Locate the cell with the specified text and output its (X, Y) center coordinate. 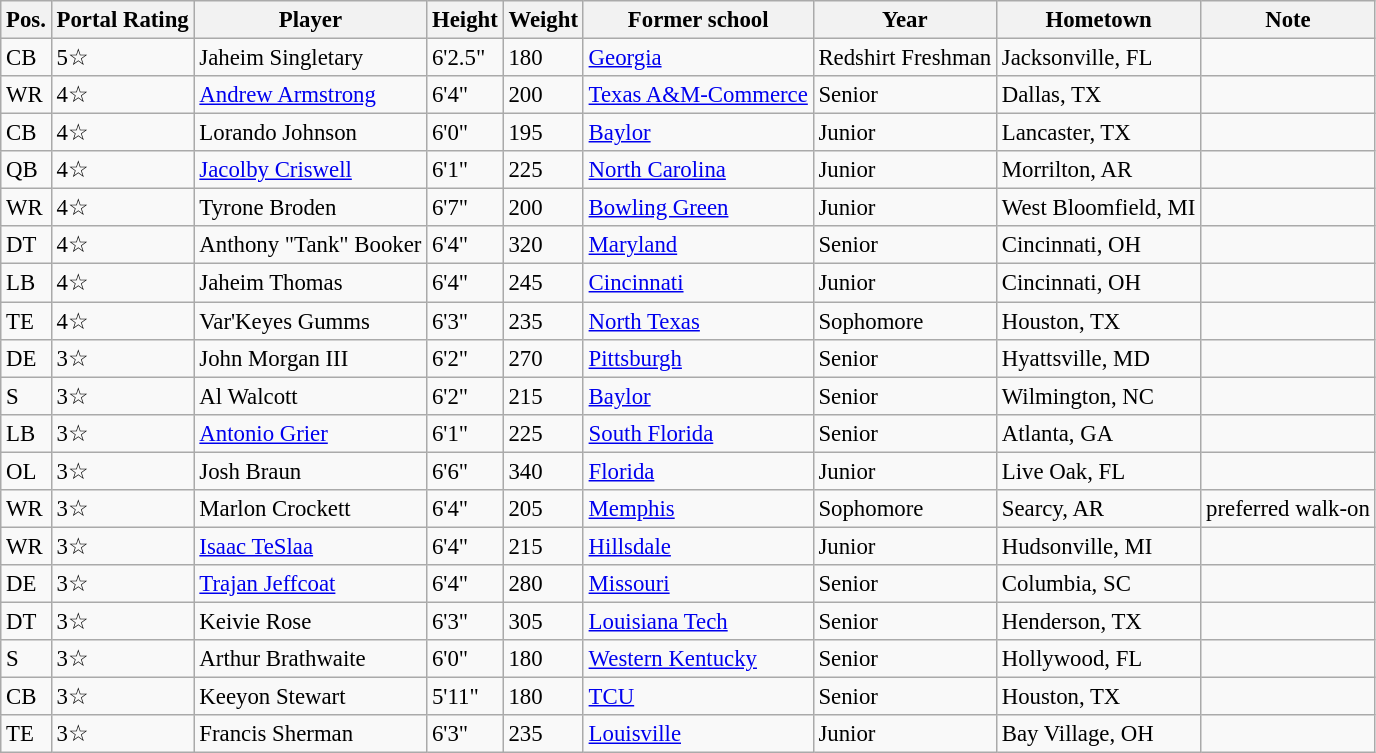
preferred walk-on (1288, 509)
South Florida (698, 433)
Note (1288, 20)
5'11" (465, 697)
6'2.5" (465, 58)
Jacksonville, FL (1098, 58)
Memphis (698, 509)
Hyattsville, MD (1098, 358)
Pittsburgh (698, 358)
Bay Village, OH (1098, 734)
Player (310, 20)
Atlanta, GA (1098, 433)
305 (543, 621)
Hollywood, FL (1098, 659)
Missouri (698, 584)
Year (904, 20)
OL (26, 471)
Keeyon Stewart (310, 697)
Pos. (26, 20)
Keivie Rose (310, 621)
Height (465, 20)
Louisville (698, 734)
Wilmington, NC (1098, 396)
Anthony "Tank" Booker (310, 245)
205 (543, 509)
Redshirt Freshman (904, 58)
Weight (543, 20)
5☆ (122, 58)
Var'Keyes Gumms (310, 321)
Columbia, SC (1098, 584)
Hometown (1098, 20)
Live Oak, FL (1098, 471)
245 (543, 283)
Isaac TeSlaa (310, 546)
Cincinnati (698, 283)
Lancaster, TX (1098, 133)
Josh Braun (310, 471)
195 (543, 133)
Marlon Crockett (310, 509)
North Carolina (698, 170)
Florida (698, 471)
Georgia (698, 58)
Louisiana Tech (698, 621)
Searcy, AR (1098, 509)
Hudsonville, MI (1098, 546)
Portal Rating (122, 20)
Antonio Grier (310, 433)
Al Walcott (310, 396)
North Texas (698, 321)
Andrew Armstrong (310, 95)
Tyrone Broden (310, 208)
320 (543, 245)
Maryland (698, 245)
Francis Sherman (310, 734)
West Bloomfield, MI (1098, 208)
6'6" (465, 471)
Arthur Brathwaite (310, 659)
340 (543, 471)
Western Kentucky (698, 659)
280 (543, 584)
Morrilton, AR (1098, 170)
Henderson, TX (1098, 621)
QB (26, 170)
John Morgan III (310, 358)
Jacolby Criswell (310, 170)
Former school (698, 20)
Hillsdale (698, 546)
Jaheim Singletary (310, 58)
6'7" (465, 208)
Bowling Green (698, 208)
Jaheim Thomas (310, 283)
TCU (698, 697)
Dallas, TX (1098, 95)
Lorando Johnson (310, 133)
Trajan Jeffcoat (310, 584)
270 (543, 358)
Texas A&M-Commerce (698, 95)
